Scan for the cell matching the given text and deliver its [x, y] coordinate at center. 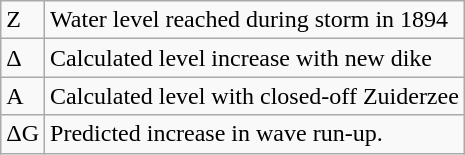
Calculated level increase with new dike [255, 58]
Calculated level with closed-off Zuiderzee [255, 96]
Δ [23, 58]
Water level reached during storm in 1894 [255, 20]
A [23, 96]
Predicted increase in wave run-up. [255, 134]
ΔG [23, 134]
Z [23, 20]
